Pinpoint the cell where the given text exists, returning its (X, Y) midpoint coordinate. 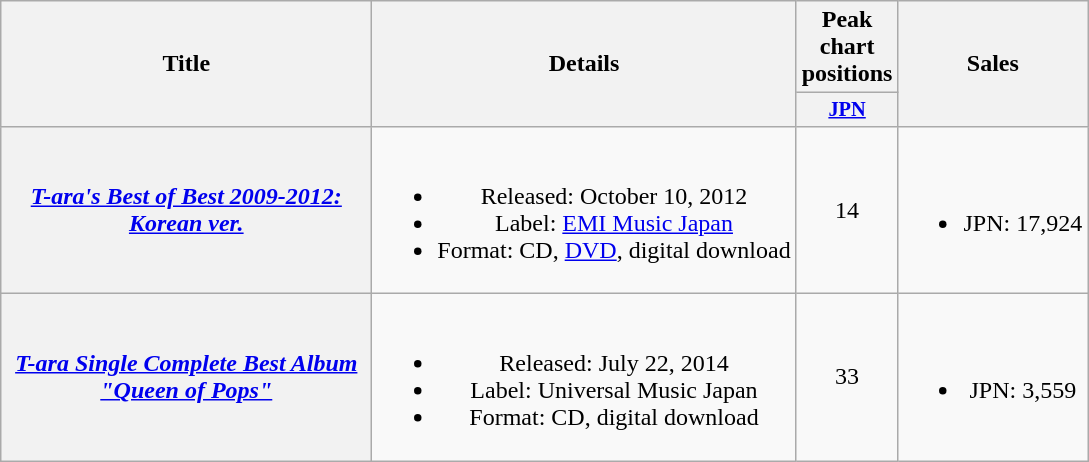
14 (847, 210)
Details (584, 64)
Title (186, 64)
T-ara's Best of Best 2009-2012: Korean ver. (186, 210)
JPN: 17,924 (993, 210)
Sales (993, 64)
Released: October 10, 2012Label: EMI Music JapanFormat: CD, DVD, digital download (584, 210)
JPN: 3,559 (993, 378)
JPN (847, 110)
Released: July 22, 2014Label: Universal Music JapanFormat: CD, digital download (584, 378)
33 (847, 378)
Peak chart positions (847, 47)
T-ara Single Complete Best Album "Queen of Pops" (186, 378)
